Return (X, Y) of the center of cell containing provided text 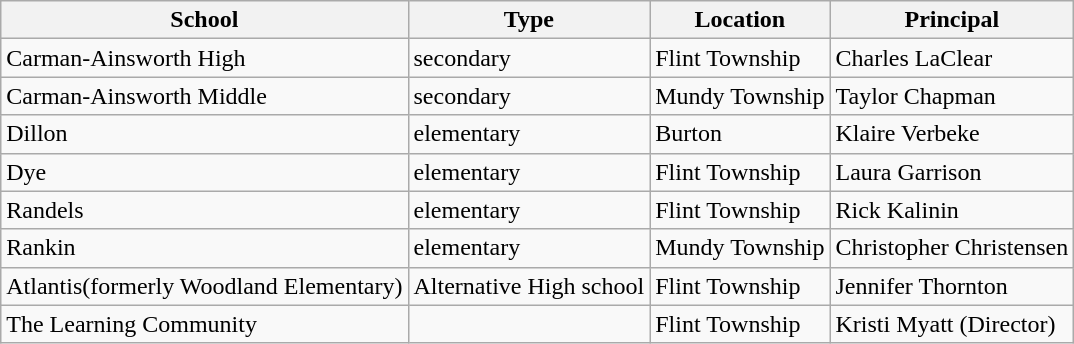
Dillon (204, 134)
Dye (204, 172)
Kristi Myatt (Director) (952, 324)
Rick Kalinin (952, 210)
Christopher Christensen (952, 248)
Principal (952, 20)
Burton (740, 134)
Charles LaClear (952, 58)
Location (740, 20)
Alternative High school (529, 286)
Klaire Verbeke (952, 134)
Atlantis(formerly Woodland Elementary) (204, 286)
Carman-Ainsworth Middle (204, 96)
The Learning Community (204, 324)
School (204, 20)
Laura Garrison (952, 172)
Rankin (204, 248)
Randels (204, 210)
Type (529, 20)
Taylor Chapman (952, 96)
Jennifer Thornton (952, 286)
Carman-Ainsworth High (204, 58)
